Return the [X, Y] coordinate for the center point of the cell that contains the specified text.  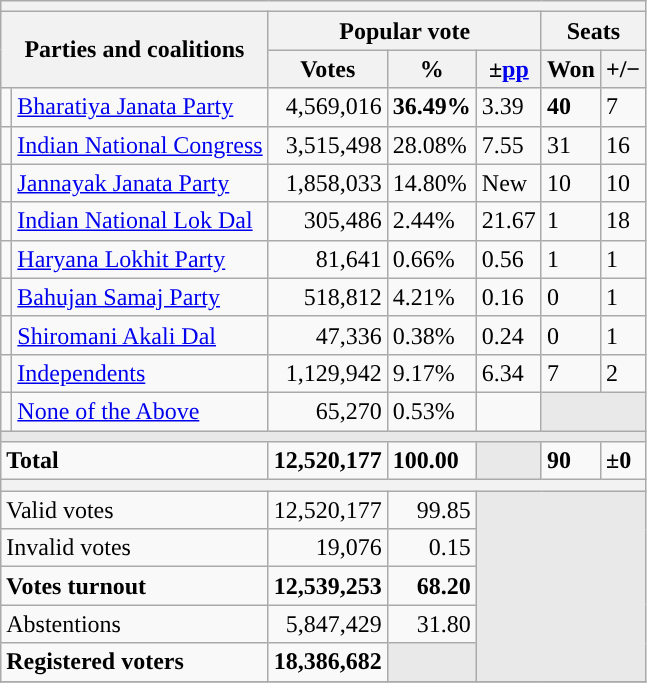
Haryana Lokhit Party [140, 259]
Registered voters [134, 662]
18,386,682 [328, 662]
Valid votes [134, 510]
Invalid votes [134, 548]
18 [622, 221]
68.20 [432, 586]
21.67 [508, 221]
9.17% [432, 373]
31.80 [432, 624]
3.39 [508, 107]
Bharatiya Janata Party [140, 107]
Parties and coalitions [134, 50]
2 [622, 373]
+/− [622, 69]
Abstentions [134, 624]
0.16 [508, 297]
1,129,942 [328, 373]
Bahujan Samaj Party [140, 297]
None of the Above [140, 411]
Won [570, 69]
65,270 [328, 411]
305,486 [328, 221]
0.15 [432, 548]
Indian National Congress [140, 145]
Seats [593, 31]
0.24 [508, 335]
Independents [140, 373]
7.55 [508, 145]
Popular vote [404, 31]
81,641 [328, 259]
±pp [508, 69]
28.08% [432, 145]
% [432, 69]
36.49% [432, 107]
Total [134, 461]
Jannayak Janata Party [140, 183]
4,569,016 [328, 107]
Indian National Lok Dal [140, 221]
14.80% [432, 183]
New [508, 183]
0.56 [508, 259]
12,539,253 [328, 586]
19,076 [328, 548]
2.44% [432, 221]
1,858,033 [328, 183]
5,847,429 [328, 624]
0.66% [432, 259]
518,812 [328, 297]
3,515,498 [328, 145]
Votes [328, 69]
6.34 [508, 373]
47,336 [328, 335]
16 [622, 145]
0.53% [432, 411]
40 [570, 107]
4.21% [432, 297]
90 [570, 461]
31 [570, 145]
±0 [622, 461]
99.85 [432, 510]
Shiromani Akali Dal [140, 335]
0.38% [432, 335]
Votes turnout [134, 586]
100.00 [432, 461]
